Return the [x, y] coordinate for the center point of the cell that contains the specified text.  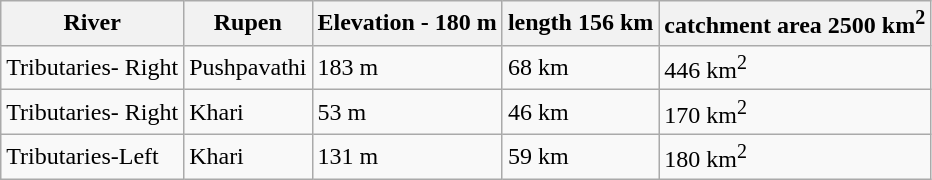
180 km2 [795, 156]
131 m [407, 156]
Elevation - 180 m [407, 24]
46 km [580, 112]
Rupen [248, 24]
183 m [407, 68]
170 km2 [795, 112]
Pushpavathi [248, 68]
catchment area 2500 km2 [795, 24]
59 km [580, 156]
River [92, 24]
Tributaries-Left [92, 156]
53 m [407, 112]
length 156 km [580, 24]
446 km2 [795, 68]
68 km [580, 68]
